Find where the given text appears and provide that cell's center as [x, y] coordinate. 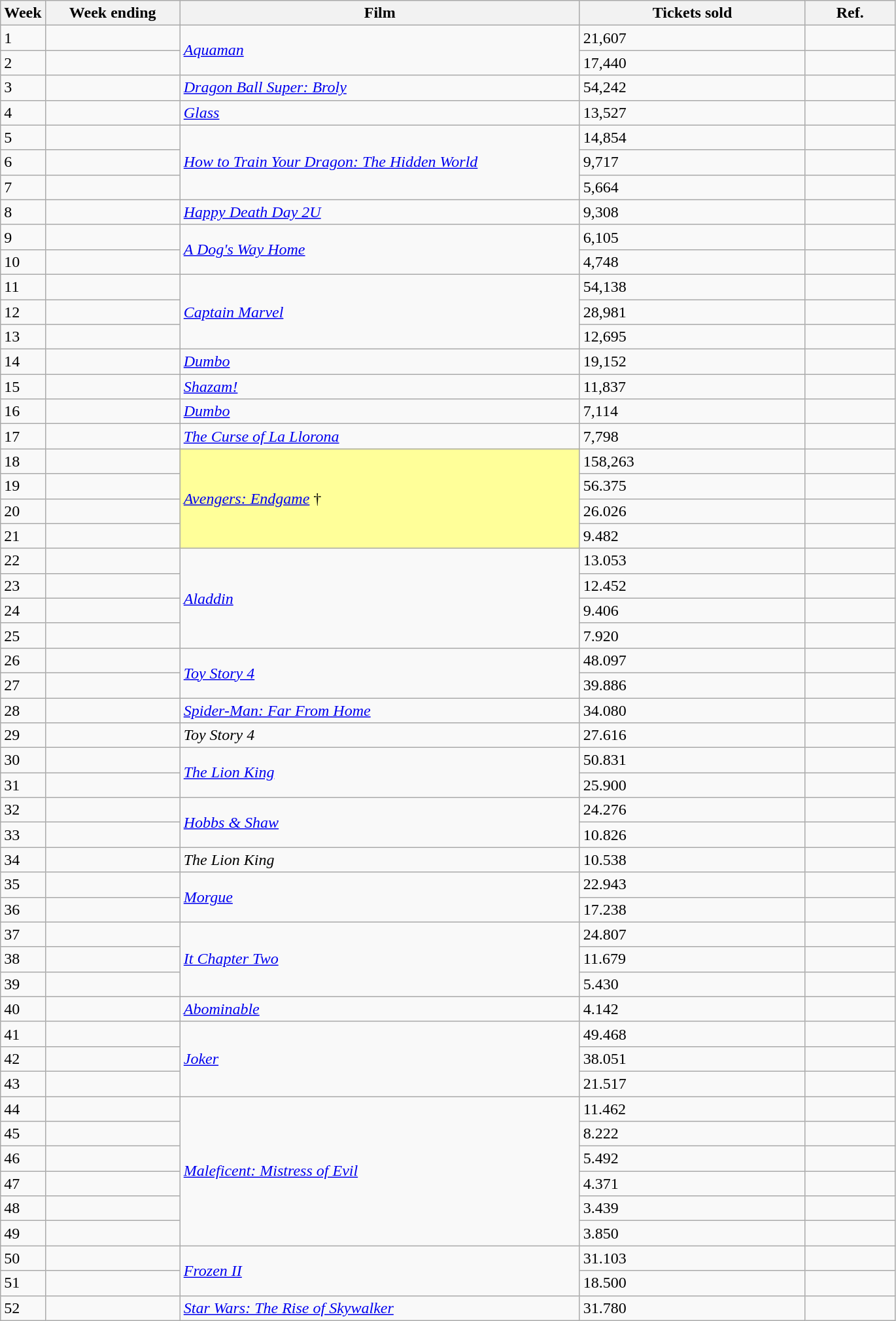
13.053 [692, 561]
51 [23, 1283]
Avengers: Endgame † [379, 499]
Film [379, 13]
Week [23, 13]
40 [23, 1009]
21,607 [692, 38]
Spider-Man: Far From Home [379, 710]
7 [23, 187]
49.468 [692, 1034]
Abominable [379, 1009]
It Chapter Two [379, 959]
14 [23, 362]
15 [23, 387]
30 [23, 760]
27 [23, 685]
18 [23, 461]
Maleficent: Mistress of Evil [379, 1171]
45 [23, 1134]
21.517 [692, 1083]
Week ending [112, 13]
3.439 [692, 1208]
52 [23, 1308]
8 [23, 212]
6,105 [692, 237]
34.080 [692, 710]
7.920 [692, 635]
26.026 [692, 511]
4.371 [692, 1184]
3.850 [692, 1233]
48 [23, 1208]
Joker [379, 1059]
158,263 [692, 461]
14,854 [692, 137]
39.886 [692, 685]
5.430 [692, 984]
46 [23, 1159]
2 [23, 63]
Aquaman [379, 50]
9,717 [692, 162]
17,440 [692, 63]
26 [23, 660]
The Curse of La Llorona [379, 436]
54,242 [692, 88]
10.538 [692, 860]
8.222 [692, 1134]
12.452 [692, 586]
16 [23, 412]
12 [23, 312]
11.679 [692, 959]
5 [23, 137]
Ref. [850, 13]
5,664 [692, 187]
31.780 [692, 1308]
31 [23, 785]
29 [23, 735]
12,695 [692, 337]
10.826 [692, 835]
18.500 [692, 1283]
43 [23, 1083]
A Dog's Way Home [379, 249]
7,798 [692, 436]
37 [23, 934]
47 [23, 1184]
9.482 [692, 536]
25.900 [692, 785]
Happy Death Day 2U [379, 212]
Star Wars: The Rise of Skywalker [379, 1308]
7,114 [692, 412]
19,152 [692, 362]
24.807 [692, 934]
19 [23, 486]
17.238 [692, 909]
34 [23, 860]
4 [23, 113]
20 [23, 511]
1 [23, 38]
32 [23, 810]
5.492 [692, 1159]
9.406 [692, 610]
23 [23, 586]
Tickets sold [692, 13]
Dragon Ball Super: Broly [379, 88]
24 [23, 610]
Aladdin [379, 598]
9,308 [692, 212]
11.462 [692, 1109]
10 [23, 262]
56.375 [692, 486]
39 [23, 984]
3 [23, 88]
6 [23, 162]
11,837 [692, 387]
Hobbs & Shaw [379, 822]
28,981 [692, 312]
49 [23, 1233]
17 [23, 436]
22 [23, 561]
42 [23, 1059]
Morgue [379, 897]
48.097 [692, 660]
38.051 [692, 1059]
11 [23, 287]
Frozen II [379, 1271]
44 [23, 1109]
25 [23, 635]
27.616 [692, 735]
41 [23, 1034]
24.276 [692, 810]
How to Train Your Dragon: The Hidden World [379, 162]
54,138 [692, 287]
50 [23, 1258]
50.831 [692, 760]
35 [23, 885]
21 [23, 536]
28 [23, 710]
Glass [379, 113]
13 [23, 337]
4,748 [692, 262]
4.142 [692, 1009]
22.943 [692, 885]
13,527 [692, 113]
36 [23, 909]
9 [23, 237]
Shazam! [379, 387]
33 [23, 835]
31.103 [692, 1258]
Captain Marvel [379, 311]
38 [23, 959]
